Locate the cell with the specified text and output its [x, y] center coordinate. 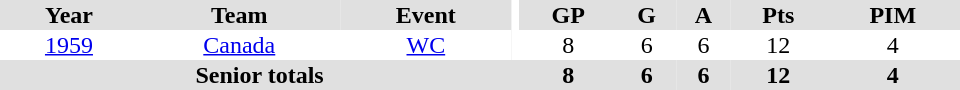
G [646, 15]
Pts [778, 15]
Canada [240, 45]
A [704, 15]
Year [69, 15]
Team [240, 15]
Event [426, 15]
GP [568, 15]
WC [426, 45]
Senior totals [260, 75]
PIM [893, 15]
1959 [69, 45]
